Output the (X, Y) coordinate of the center of the cell containing the given text.  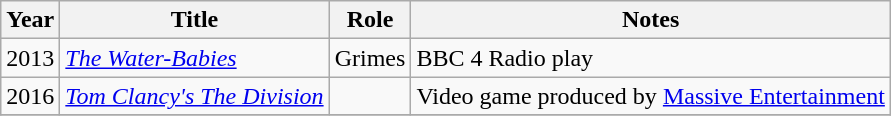
Grimes (370, 58)
Notes (651, 20)
Video game produced by Massive Entertainment (651, 96)
Tom Clancy's The Division (194, 96)
BBC 4 Radio play (651, 58)
2016 (30, 96)
The Water-Babies (194, 58)
Title (194, 20)
2013 (30, 58)
Role (370, 20)
Year (30, 20)
